Return [x, y] of the center of cell containing provided text 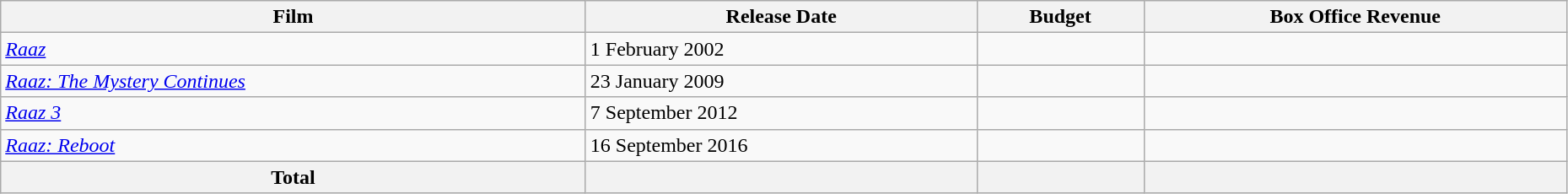
7 September 2012 [781, 113]
Budget [1060, 17]
Film [294, 17]
23 January 2009 [781, 81]
16 September 2016 [781, 145]
Release Date [781, 17]
Raaz: Reboot [294, 145]
1 February 2002 [781, 49]
Raaz 3 [294, 113]
Raaz [294, 49]
Box Office Revenue [1355, 17]
Total [294, 177]
Raaz: The Mystery Continues [294, 81]
